Detect which cell encompasses the target text, then output its [X, Y] center coordinate. 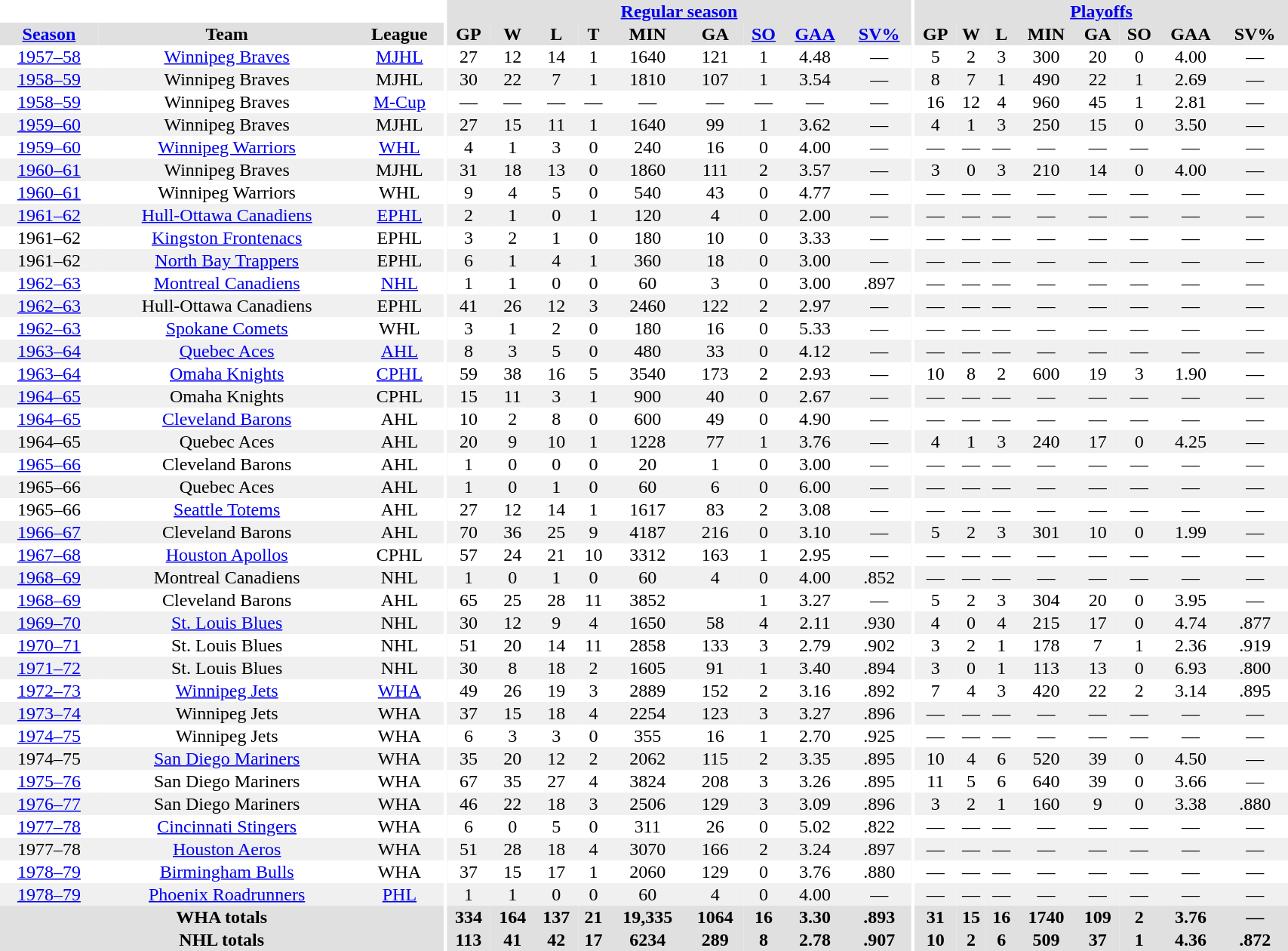
3.62 [815, 125]
36 [512, 532]
67 [469, 781]
122 [715, 306]
4.74 [1191, 623]
3.24 [815, 849]
Regular season [679, 11]
3.50 [1191, 125]
4187 [647, 532]
2.70 [815, 736]
3.14 [1191, 691]
3.57 [815, 170]
1971–72 [49, 668]
1860 [647, 170]
.892 [879, 691]
250 [1046, 125]
490 [1046, 79]
3.40 [815, 668]
133 [715, 645]
57 [469, 555]
League [399, 34]
1975–76 [49, 781]
.930 [879, 623]
3.26 [815, 781]
3070 [647, 849]
59 [469, 374]
178 [1046, 645]
70 [469, 532]
166 [715, 849]
24 [512, 555]
1810 [647, 79]
164 [512, 917]
311 [647, 826]
160 [1046, 804]
163 [715, 555]
2.79 [815, 645]
4.12 [815, 351]
.919 [1255, 645]
208 [715, 781]
2254 [647, 713]
640 [1046, 781]
3.35 [815, 759]
.894 [879, 668]
2.67 [815, 396]
4.77 [815, 192]
420 [1046, 691]
NHL totals [222, 940]
509 [1046, 940]
6.93 [1191, 668]
99 [715, 125]
46 [469, 804]
3312 [647, 555]
301 [1046, 532]
900 [647, 396]
1957–58 [49, 57]
4.50 [1191, 759]
Phoenix Roadrunners [227, 894]
1650 [647, 623]
1973–74 [49, 713]
3.66 [1191, 781]
6234 [647, 940]
65 [469, 600]
.877 [1255, 623]
.852 [879, 577]
123 [715, 713]
1617 [647, 509]
1970–71 [49, 645]
2.69 [1191, 79]
3.08 [815, 509]
2506 [647, 804]
Kingston Frontenacs [227, 238]
40 [715, 396]
PHL [399, 894]
5.33 [815, 328]
45 [1098, 102]
121 [715, 57]
1972–73 [49, 691]
3540 [647, 374]
19,335 [647, 917]
480 [647, 351]
2060 [647, 872]
2.81 [1191, 102]
38 [512, 374]
Playoffs [1102, 11]
3.95 [1191, 600]
3.33 [815, 238]
1228 [647, 442]
4.90 [815, 419]
Team [227, 34]
.800 [1255, 668]
3.38 [1191, 804]
111 [715, 170]
1966–67 [49, 532]
Spokane Comets [227, 328]
540 [647, 192]
5.02 [815, 826]
109 [1098, 917]
1.90 [1191, 374]
120 [647, 215]
520 [1046, 759]
3824 [647, 781]
Season [49, 34]
Birmingham Bulls [227, 872]
3.10 [815, 532]
173 [715, 374]
2.93 [815, 374]
.907 [879, 940]
210 [1046, 170]
4.25 [1191, 442]
107 [715, 79]
2.95 [815, 555]
3.54 [815, 79]
T [593, 34]
North Bay Trappers [227, 260]
Cincinnati Stingers [227, 826]
1740 [1046, 917]
WHA totals [222, 917]
1064 [715, 917]
2.00 [815, 215]
2.11 [815, 623]
300 [1046, 57]
1969–70 [49, 623]
.822 [879, 826]
83 [715, 509]
42 [556, 940]
1605 [647, 668]
77 [715, 442]
2.78 [815, 940]
6.00 [815, 487]
M-Cup [399, 102]
216 [715, 532]
2062 [647, 759]
2858 [647, 645]
3852 [647, 600]
43 [715, 192]
4.48 [815, 57]
1967–68 [49, 555]
115 [715, 759]
3.16 [815, 691]
33 [715, 351]
1976–77 [49, 804]
2889 [647, 691]
.902 [879, 645]
355 [647, 736]
1.99 [1191, 532]
4.36 [1191, 940]
2.36 [1191, 645]
2460 [647, 306]
91 [715, 668]
360 [647, 260]
152 [715, 691]
58 [715, 623]
215 [1046, 623]
289 [715, 940]
3.30 [815, 917]
137 [556, 917]
.893 [879, 917]
Houston Apollos [227, 555]
334 [469, 917]
3.09 [815, 804]
Houston Aeros [227, 849]
.872 [1255, 940]
304 [1046, 600]
Seattle Totems [227, 509]
960 [1046, 102]
.925 [879, 736]
2.97 [815, 306]
